Scan for the cell matching the given text and deliver its (X, Y) coordinate at center. 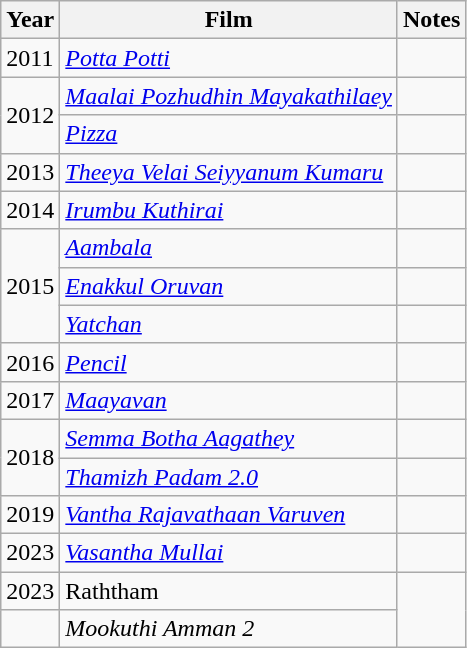
Raththam (229, 591)
Film (229, 20)
2013 (30, 172)
2012 (30, 115)
Mookuthi Amman 2 (229, 629)
Aambala (229, 248)
Vasantha Mullai (229, 553)
Irumbu Kuthirai (229, 210)
2014 (30, 210)
Pencil (229, 362)
2019 (30, 515)
2017 (30, 400)
2015 (30, 286)
Maalai Pozhudhin Mayakathilaey (229, 96)
Maayavan (229, 400)
Enakkul Oruvan (229, 286)
2018 (30, 457)
Thamizh Padam 2.0 (229, 477)
Vantha Rajavathaan Varuven (229, 515)
2016 (30, 362)
Notes (431, 20)
Yatchan (229, 324)
Potta Potti (229, 58)
Theeya Velai Seiyyanum Kumaru (229, 172)
2011 (30, 58)
Year (30, 20)
Semma Botha Aagathey (229, 438)
Pizza (229, 134)
